Return (x, y) of the center of cell containing provided text 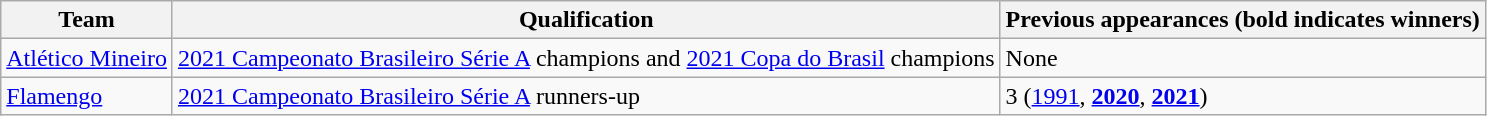
Atlético Mineiro (87, 58)
Flamengo (87, 96)
None (1242, 58)
3 (1991, 2020, 2021) (1242, 96)
Qualification (586, 20)
2021 Campeonato Brasileiro Série A runners-up (586, 96)
Team (87, 20)
2021 Campeonato Brasileiro Série A champions and 2021 Copa do Brasil champions (586, 58)
Previous appearances (bold indicates winners) (1242, 20)
